Locate the cell with the specified text and output its [X, Y] center coordinate. 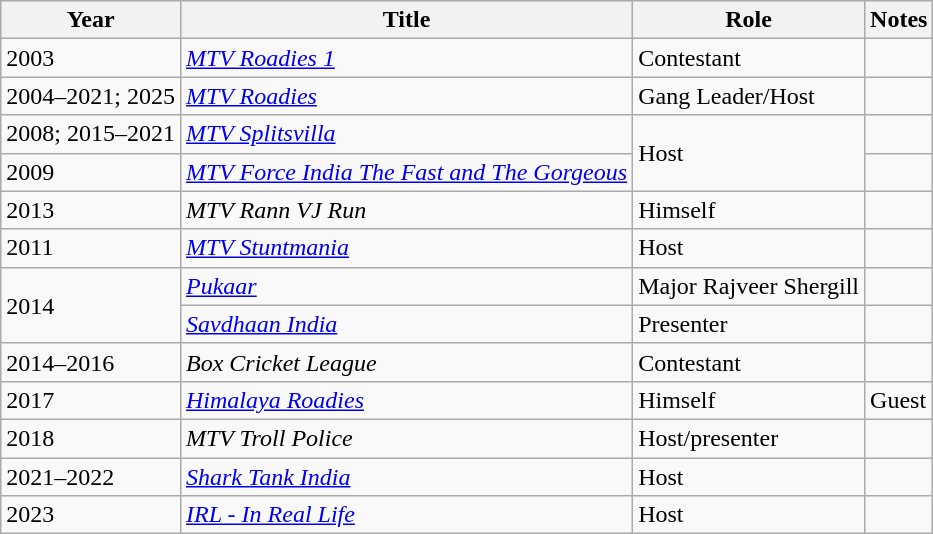
MTV Force India The Fast and The Gorgeous [406, 172]
Major Rajveer Shergill [749, 286]
Year [91, 20]
MTV Splitsvilla [406, 134]
2014–2016 [91, 362]
2013 [91, 210]
2009 [91, 172]
MTV Rann VJ Run [406, 210]
Host/presenter [749, 438]
2021–2022 [91, 477]
Notes [899, 20]
MTV Roadies [406, 96]
Shark Tank India [406, 477]
2008; 2015–2021 [91, 134]
Himalaya Roadies [406, 400]
2017 [91, 400]
2023 [91, 515]
2003 [91, 58]
2004–2021; 2025 [91, 96]
IRL - In Real Life [406, 515]
2011 [91, 248]
Role [749, 20]
Savdhaan India [406, 324]
Presenter [749, 324]
Pukaar [406, 286]
2014 [91, 305]
Guest [899, 400]
Box Cricket League [406, 362]
Title [406, 20]
Gang Leader/Host [749, 96]
2018 [91, 438]
MTV Stuntmania [406, 248]
MTV Troll Police [406, 438]
MTV Roadies 1 [406, 58]
